Extract the (x, y) coordinate from the center of the cell holding the provided text.  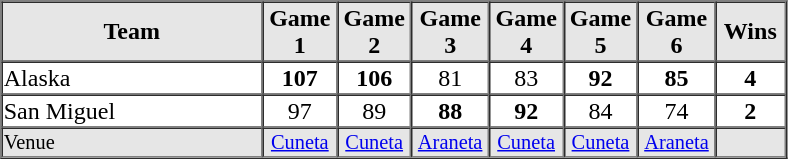
Game 3 (450, 32)
Game 5 (600, 32)
4 (750, 78)
85 (677, 78)
88 (450, 110)
Alaska (132, 78)
Game 6 (677, 32)
84 (600, 110)
Game 4 (526, 32)
2 (750, 110)
Wins (750, 32)
74 (677, 110)
97 (300, 110)
Game 2 (374, 32)
Venue (132, 143)
107 (300, 78)
106 (374, 78)
Game 1 (300, 32)
81 (450, 78)
83 (526, 78)
Team (132, 32)
San Miguel (132, 110)
89 (374, 110)
